Identify which cell holds the provided text, then report its [X, Y] central coordinate. 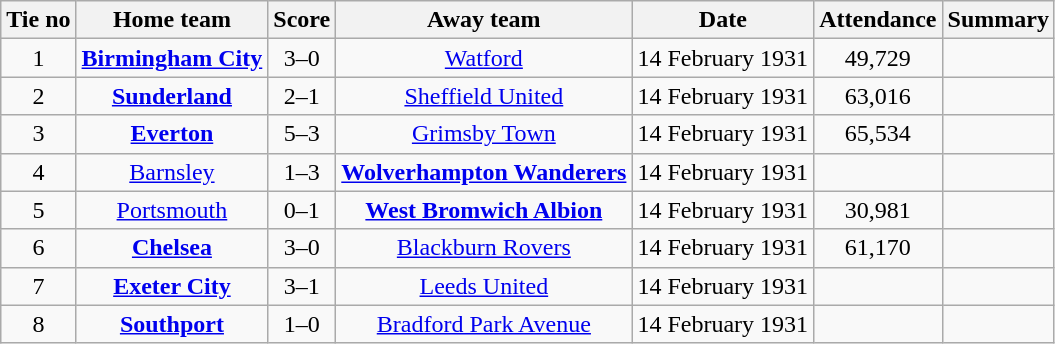
Bradford Park Avenue [484, 324]
Blackburn Rovers [484, 248]
5 [38, 210]
63,016 [878, 96]
Away team [484, 20]
Date [723, 20]
Home team [172, 20]
4 [38, 172]
Attendance [878, 20]
1–0 [302, 324]
5–3 [302, 134]
0–1 [302, 210]
Watford [484, 58]
8 [38, 324]
7 [38, 286]
Grimsby Town [484, 134]
Tie no [38, 20]
1–3 [302, 172]
Southport [172, 324]
2 [38, 96]
Sunderland [172, 96]
6 [38, 248]
Sheffield United [484, 96]
30,981 [878, 210]
Portsmouth [172, 210]
Barnsley [172, 172]
Chelsea [172, 248]
65,534 [878, 134]
Birmingham City [172, 58]
Exeter City [172, 286]
Everton [172, 134]
2–1 [302, 96]
61,170 [878, 248]
49,729 [878, 58]
Wolverhampton Wanderers [484, 172]
3 [38, 134]
1 [38, 58]
3–1 [302, 286]
Leeds United [484, 286]
Summary [998, 20]
Score [302, 20]
West Bromwich Albion [484, 210]
